From the cell containing the given text, extract its center point as (x, y) coordinate. 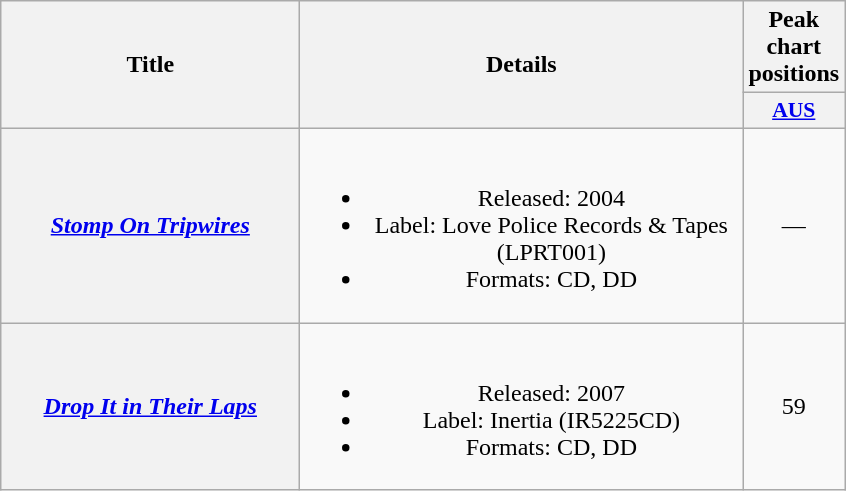
AUS (794, 111)
59 (794, 406)
Peak chart positions (794, 47)
Details (522, 65)
— (794, 225)
Stomp On Tripwires (150, 225)
Title (150, 65)
Released: 2004Label: Love Police Records & Tapes (LPRT001)Formats: CD, DD (522, 225)
Drop It in Their Laps (150, 406)
Released: 2007Label: Inertia (IR5225CD)Formats: CD, DD (522, 406)
